Search for the cell housing the specified text and yield its (X, Y) center coordinate. 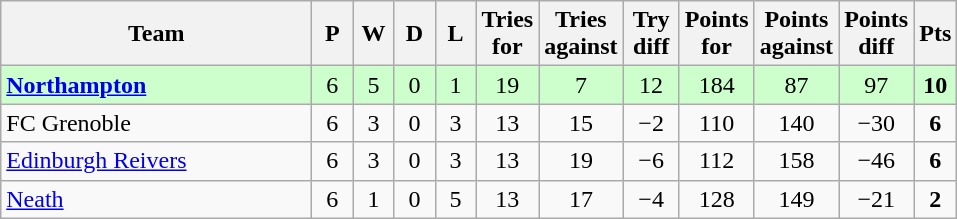
Try diff (651, 34)
15 (581, 123)
128 (716, 199)
12 (651, 85)
149 (796, 199)
17 (581, 199)
112 (716, 161)
Pts (936, 34)
−21 (876, 199)
L (456, 34)
Northampton (156, 85)
Points against (796, 34)
−30 (876, 123)
10 (936, 85)
Points diff (876, 34)
−6 (651, 161)
158 (796, 161)
140 (796, 123)
−4 (651, 199)
87 (796, 85)
W (374, 34)
Tries for (508, 34)
Neath (156, 199)
P (332, 34)
184 (716, 85)
−46 (876, 161)
110 (716, 123)
Tries against (581, 34)
Points for (716, 34)
Team (156, 34)
−2 (651, 123)
Edinburgh Reivers (156, 161)
FC Grenoble (156, 123)
7 (581, 85)
D (414, 34)
2 (936, 199)
97 (876, 85)
